Find where the given text appears and provide that cell's center as (X, Y) coordinate. 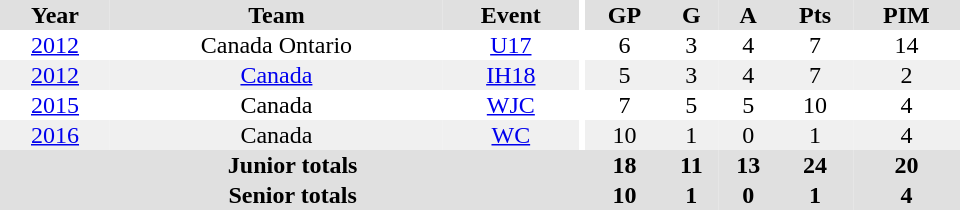
2015 (55, 105)
20 (906, 165)
11 (692, 165)
Junior totals (292, 165)
2 (906, 75)
A (748, 15)
IH18 (511, 75)
Senior totals (292, 195)
WJC (511, 105)
G (692, 15)
Year (55, 15)
18 (624, 165)
WC (511, 135)
Pts (814, 15)
PIM (906, 15)
2016 (55, 135)
Team (276, 15)
13 (748, 165)
U17 (511, 45)
Canada Ontario (276, 45)
6 (624, 45)
Event (511, 15)
14 (906, 45)
GP (624, 15)
24 (814, 165)
